Determine the (X, Y) coordinate at the center of the cell enclosing the given text.  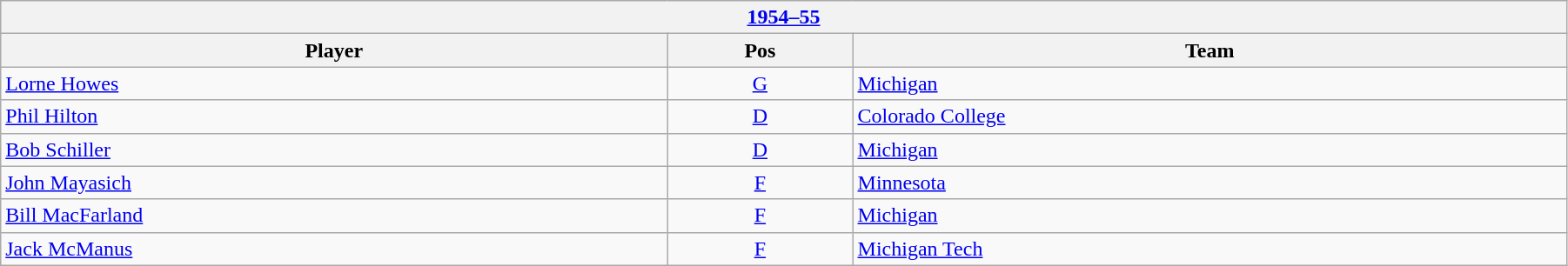
Bob Schiller (334, 150)
Jack McManus (334, 249)
1954–55 (784, 17)
Colorado College (1210, 116)
Phil Hilton (334, 116)
Pos (761, 50)
Bill MacFarland (334, 216)
Minnesota (1210, 183)
Team (1210, 50)
Michigan Tech (1210, 249)
Player (334, 50)
John Mayasich (334, 183)
Lorne Howes (334, 83)
G (761, 83)
